Scan for the cell matching the given text and deliver its [x, y] coordinate at center. 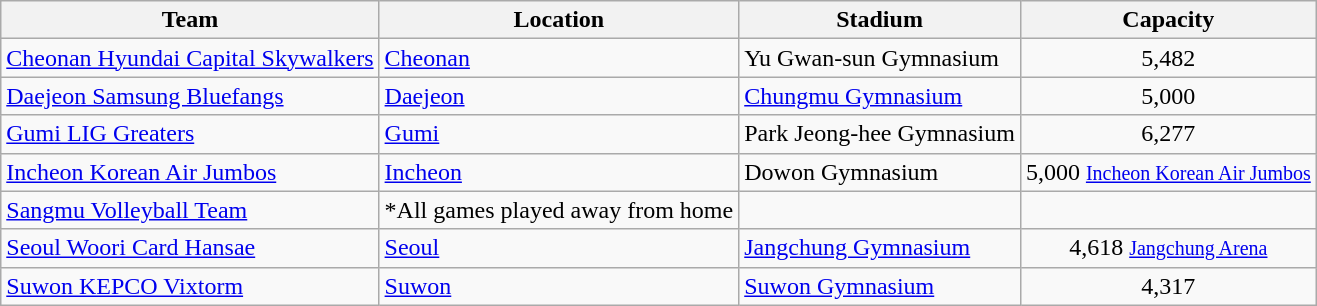
Daejeon [559, 96]
4,317 [1168, 286]
Suwon [559, 286]
Cheonan Hyundai Capital Skywalkers [190, 58]
Jangchung Gymnasium [880, 248]
Suwon Gymnasium [880, 286]
6,277 [1168, 134]
Incheon Korean Air Jumbos [190, 172]
4,618 Jangchung Arena [1168, 248]
Dowon Gymnasium [880, 172]
Seoul [559, 248]
5,000 [1168, 96]
Sangmu Volleyball Team [190, 210]
Yu Gwan-sun Gymnasium [880, 58]
Incheon [559, 172]
Gumi LIG Greaters [190, 134]
Daejeon Samsung Bluefangs [190, 96]
Park Jeong-hee Gymnasium [880, 134]
*All games played away from home [559, 210]
5,482 [1168, 58]
Seoul Woori Card Hansae [190, 248]
Capacity [1168, 20]
Cheonan [559, 58]
Stadium [880, 20]
Gumi [559, 134]
Location [559, 20]
Team [190, 20]
Suwon KEPCO Vixtorm [190, 286]
5,000 Incheon Korean Air Jumbos [1168, 172]
Chungmu Gymnasium [880, 96]
